Detect which cell encompasses the target text, then output its (X, Y) center coordinate. 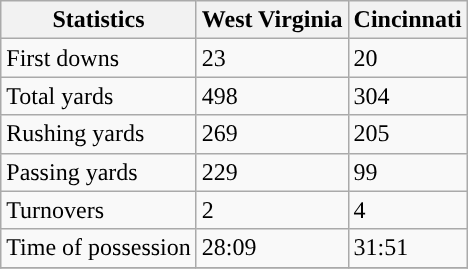
First downs (99, 58)
28:09 (272, 248)
2 (272, 210)
304 (408, 96)
20 (408, 58)
West Virginia (272, 20)
99 (408, 172)
229 (272, 172)
Cincinnati (408, 20)
498 (272, 96)
Time of possession (99, 248)
Statistics (99, 20)
205 (408, 134)
23 (272, 58)
Rushing yards (99, 134)
269 (272, 134)
Passing yards (99, 172)
31:51 (408, 248)
Turnovers (99, 210)
4 (408, 210)
Total yards (99, 96)
